Identify which cell holds the provided text, then report its (x, y) central coordinate. 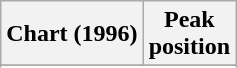
Peakposition (189, 34)
Chart (1996) (72, 34)
